Extract the [x, y] coordinate from the center of the cell holding the provided text.  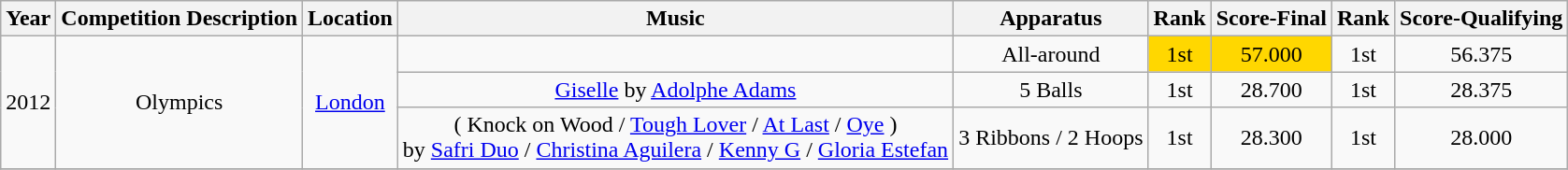
56.375 [1481, 54]
Apparatus [1051, 19]
Year [28, 19]
28.300 [1272, 138]
28.000 [1481, 138]
Score-Final [1272, 19]
3 Ribbons / 2 Hoops [1051, 138]
( Knock on Wood / Tough Lover / At Last / Oye ) by Safri Duo / Christina Aguilera / Kenny G / Gloria Estefan [675, 138]
2012 [28, 103]
All-around [1051, 54]
5 Balls [1051, 90]
London [351, 103]
Olympics [180, 103]
28.700 [1272, 90]
Music [675, 19]
Location [351, 19]
Competition Description [180, 19]
57.000 [1272, 54]
28.375 [1481, 90]
Giselle by Adolphe Adams [675, 90]
Score-Qualifying [1481, 19]
